Find where the given text appears and provide that cell's center as (X, Y) coordinate. 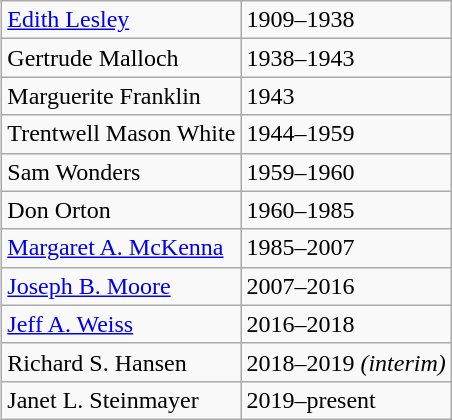
Richard S. Hansen (122, 362)
2019–present (346, 400)
Edith Lesley (122, 20)
Margaret A. McKenna (122, 248)
Don Orton (122, 210)
Janet L. Steinmayer (122, 400)
Marguerite Franklin (122, 96)
Joseph B. Moore (122, 286)
1985–2007 (346, 248)
1959–1960 (346, 172)
1960–1985 (346, 210)
Sam Wonders (122, 172)
2016–2018 (346, 324)
1944–1959 (346, 134)
1943 (346, 96)
2007–2016 (346, 286)
1938–1943 (346, 58)
1909–1938 (346, 20)
Gertrude Malloch (122, 58)
Trentwell Mason White (122, 134)
2018–2019 (interim) (346, 362)
Jeff A. Weiss (122, 324)
